Locate the cell with the specified text and output its (X, Y) center coordinate. 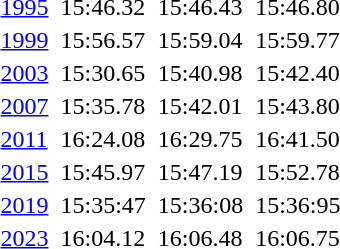
15:35.78 (103, 106)
15:56.57 (103, 40)
15:36:08 (200, 205)
16:29.75 (200, 139)
15:40.98 (200, 73)
15:45.97 (103, 172)
15:35:47 (103, 205)
15:47.19 (200, 172)
16:24.08 (103, 139)
15:59.04 (200, 40)
15:30.65 (103, 73)
15:42.01 (200, 106)
